Pinpoint the cell where the given text exists, returning its (x, y) midpoint coordinate. 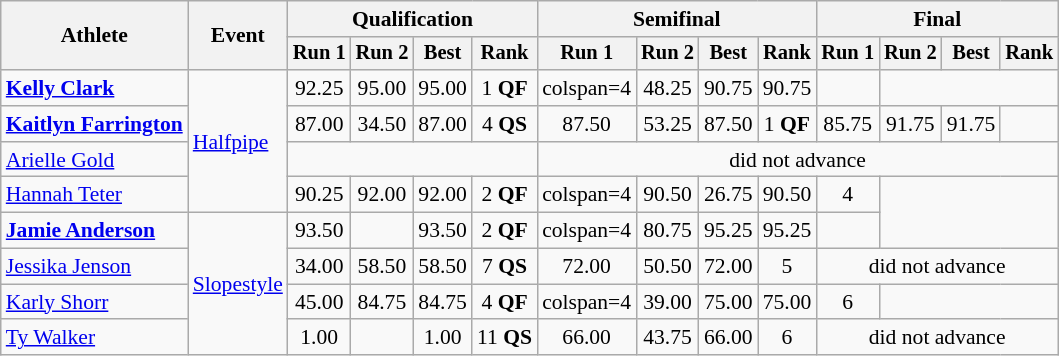
4 QF (504, 302)
11 QS (504, 338)
39.00 (668, 302)
Halfpipe (238, 141)
53.25 (668, 124)
Final (937, 19)
45.00 (320, 302)
5 (788, 267)
85.75 (848, 124)
34.00 (320, 267)
Athlete (94, 36)
Slopestyle (238, 284)
26.75 (728, 195)
Kaitlyn Farrington (94, 124)
Event (238, 36)
34.50 (382, 124)
50.50 (668, 267)
43.75 (668, 338)
Jamie Anderson (94, 231)
92.25 (320, 88)
7 QS (504, 267)
4 QS (504, 124)
Kelly Clark (94, 88)
Karly Shorr (94, 302)
Arielle Gold (94, 160)
80.75 (668, 231)
Ty Walker (94, 338)
Qualification (412, 19)
4 (848, 195)
Jessika Jenson (94, 267)
Hannah Teter (94, 195)
90.25 (320, 195)
Semifinal (676, 19)
48.25 (668, 88)
